Output the [X, Y] coordinate of the center of the cell containing the given text.  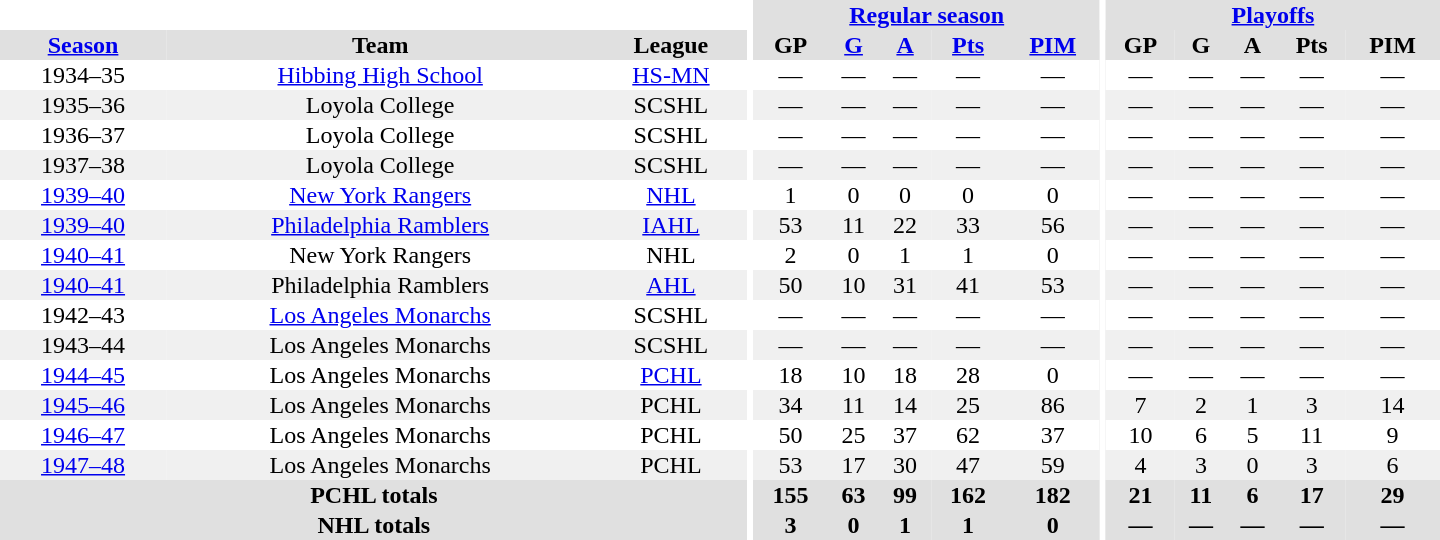
IAHL [670, 225]
29 [1392, 495]
4 [1140, 465]
AHL [670, 285]
86 [1052, 405]
62 [968, 435]
1944–45 [83, 375]
1947–48 [83, 465]
162 [968, 495]
1935–36 [83, 105]
HS-MN [670, 75]
21 [1140, 495]
41 [968, 285]
63 [854, 495]
1945–46 [83, 405]
182 [1052, 495]
Season [83, 45]
7 [1140, 405]
League [670, 45]
1934–35 [83, 75]
99 [905, 495]
1942–43 [83, 315]
155 [790, 495]
PCHL totals [374, 495]
Team [380, 45]
Regular season [926, 15]
59 [1052, 465]
Playoffs [1273, 15]
31 [905, 285]
1937–38 [83, 165]
34 [790, 405]
1943–44 [83, 345]
9 [1392, 435]
1946–47 [83, 435]
1936–37 [83, 135]
28 [968, 375]
22 [905, 225]
47 [968, 465]
5 [1253, 435]
NHL totals [374, 525]
30 [905, 465]
56 [1052, 225]
Hibbing High School [380, 75]
33 [968, 225]
